Find where the given text appears and provide that cell's center as (X, Y) coordinate. 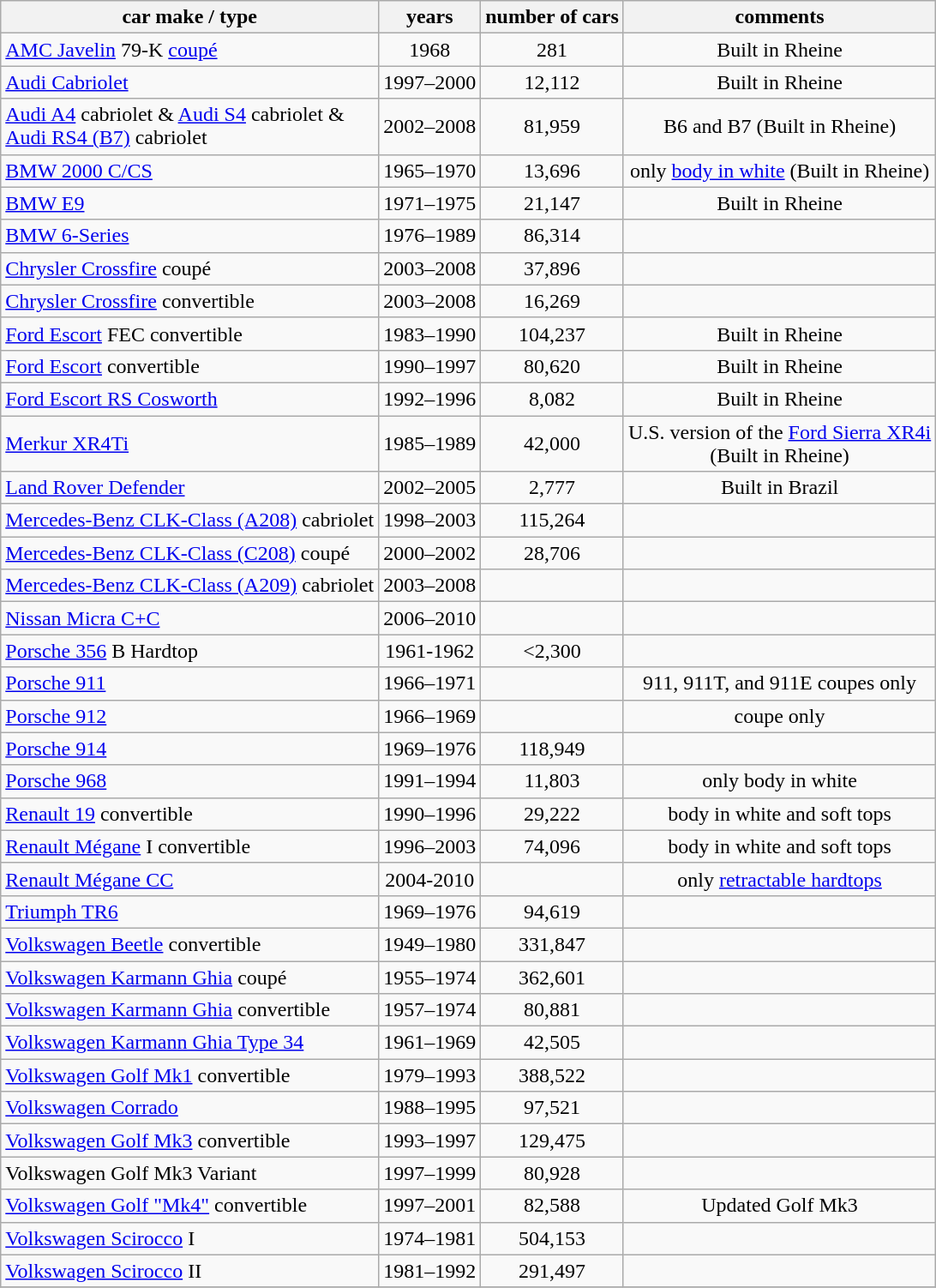
Renault 19 convertible (190, 814)
8,082 (552, 399)
Land Rover Defender (190, 488)
1966–1969 (430, 716)
13,696 (552, 171)
911, 911T, and 911E coupes only (779, 683)
1974–1981 (430, 1238)
Nissan Micra C+C (190, 618)
42,000 (552, 442)
Renault Mégane I convertible (190, 846)
80,928 (552, 1173)
1955–1974 (430, 977)
1990–1997 (430, 366)
1968 (430, 50)
37,896 (552, 268)
1992–1996 (430, 399)
Chrysler Crossfire coupé (190, 268)
Volkswagen Scirocco II (190, 1271)
1971–1975 (430, 203)
11,803 (552, 781)
2002–2005 (430, 488)
42,505 (552, 1043)
12,112 (552, 82)
1996–2003 (430, 846)
504,153 (552, 1238)
Porsche 914 (190, 749)
29,222 (552, 814)
16,269 (552, 301)
1997–2000 (430, 82)
Porsche 912 (190, 716)
Built in Brazil (779, 488)
<2,300 (552, 651)
1981–1992 (430, 1271)
Porsche 911 (190, 683)
80,881 (552, 1010)
1998–2003 (430, 521)
B6 and B7 (Built in Rheine) (779, 127)
coupe only (779, 716)
Volkswagen Golf "Mk4" convertible (190, 1206)
1991–1994 (430, 781)
Audi A4 cabriolet & Audi S4 cabriolet & Audi RS4 (B7) cabriolet (190, 127)
82,588 (552, 1206)
28,706 (552, 553)
Volkswagen Golf Mk3 Variant (190, 1173)
97,521 (552, 1108)
number of cars (552, 17)
BMW 2000 C/CS (190, 171)
1997–1999 (430, 1173)
1997–2001 (430, 1206)
115,264 (552, 521)
80,620 (552, 366)
1961–1969 (430, 1043)
2002–2008 (430, 127)
1990–1996 (430, 814)
Triumph TR6 (190, 912)
129,475 (552, 1141)
Audi Cabriolet (190, 82)
2004-2010 (430, 879)
74,096 (552, 846)
1979–1993 (430, 1075)
2,777 (552, 488)
1949–1980 (430, 944)
1976–1989 (430, 236)
1966–1971 (430, 683)
Volkswagen Golf Mk3 convertible (190, 1141)
Volkswagen Scirocco I (190, 1238)
86,314 (552, 236)
118,949 (552, 749)
362,601 (552, 977)
1957–1974 (430, 1010)
81,959 (552, 127)
1961-1962 (430, 651)
94,619 (552, 912)
AMC Javelin 79-K coupé (190, 50)
comments (779, 17)
car make / type (190, 17)
only body in white (779, 781)
Mercedes-Benz CLK-Class (C208) coupé (190, 553)
Volkswagen Karmann Ghia convertible (190, 1010)
U.S. version of the Ford Sierra XR4i(Built in Rheine) (779, 442)
Merkur XR4Ti (190, 442)
Updated Golf Mk3 (779, 1206)
Volkswagen Golf Mk1 convertible (190, 1075)
Volkswagen Karmann Ghia Type 34 (190, 1043)
1993–1997 (430, 1141)
1965–1970 (430, 171)
Porsche 356 B Hardtop (190, 651)
Volkswagen Beetle convertible (190, 944)
21,147 (552, 203)
Ford Escort FEC convertible (190, 334)
2000–2002 (430, 553)
2006–2010 (430, 618)
years (430, 17)
Renault Mégane CC (190, 879)
Ford Escort RS Cosworth (190, 399)
BMW E9 (190, 203)
1985–1989 (430, 442)
281 (552, 50)
Mercedes-Benz CLK-Class (A208) cabriolet (190, 521)
BMW 6-Series (190, 236)
331,847 (552, 944)
only body in white (Built in Rheine) (779, 171)
only retractable hardtops (779, 879)
104,237 (552, 334)
Volkswagen Karmann Ghia coupé (190, 977)
Porsche 968 (190, 781)
Volkswagen Corrado (190, 1108)
1988–1995 (430, 1108)
291,497 (552, 1271)
Mercedes-Benz CLK-Class (A209) cabriolet (190, 586)
Chrysler Crossfire convertible (190, 301)
1983–1990 (430, 334)
388,522 (552, 1075)
Ford Escort convertible (190, 366)
